Pinpoint the cell where the given text exists, returning its (X, Y) midpoint coordinate. 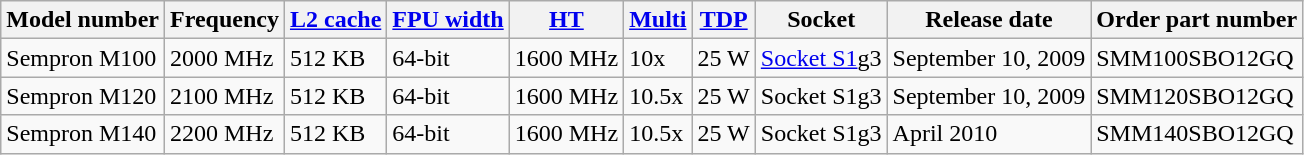
SMM120SBO12GQ (1197, 96)
Model number (83, 20)
Sempron M120 (83, 96)
Sempron M100 (83, 58)
2100 MHz (224, 96)
April 2010 (989, 134)
TDP (724, 20)
Multi (658, 20)
2200 MHz (224, 134)
FPU width (448, 20)
2000 MHz (224, 58)
Frequency (224, 20)
SMM140SBO12GQ (1197, 134)
Release date (989, 20)
Order part number (1197, 20)
HT (566, 20)
Socket (821, 20)
SMM100SBO12GQ (1197, 58)
10x (658, 58)
Sempron M140 (83, 134)
L2 cache (335, 20)
